Provide the [x, y] coordinate of the cell's center where the given text is located.  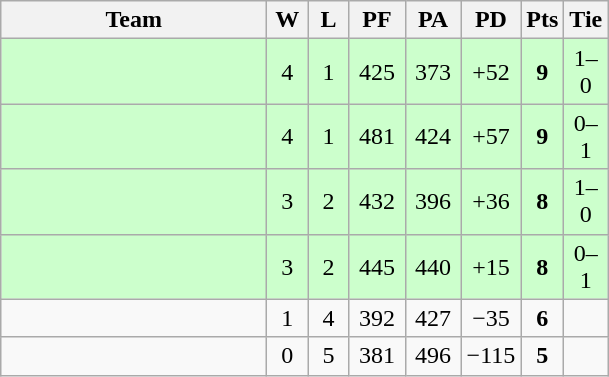
PA [433, 20]
+52 [491, 72]
PD [491, 20]
L [328, 20]
432 [377, 202]
W [288, 20]
496 [433, 356]
−35 [491, 318]
392 [377, 318]
Team [134, 20]
Pts [542, 20]
+36 [491, 202]
6 [542, 318]
PF [377, 20]
424 [433, 136]
381 [377, 356]
425 [377, 72]
445 [377, 266]
481 [377, 136]
0 [288, 356]
440 [433, 266]
427 [433, 318]
+57 [491, 136]
373 [433, 72]
+15 [491, 266]
Tie [586, 20]
396 [433, 202]
−115 [491, 356]
